Return (x, y) of the center of cell containing provided text 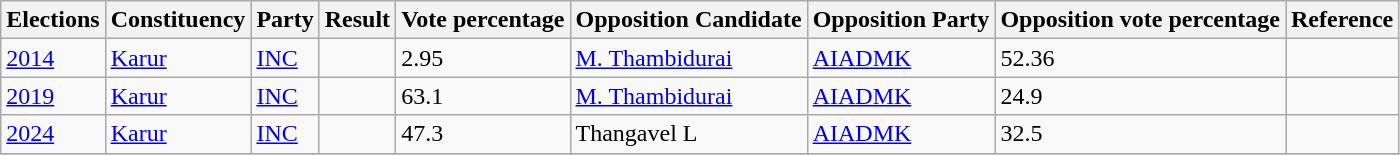
2024 (53, 134)
63.1 (483, 96)
Opposition Candidate (688, 20)
32.5 (1140, 134)
2014 (53, 58)
Thangavel L (688, 134)
Result (357, 20)
47.3 (483, 134)
Reference (1342, 20)
52.36 (1140, 58)
Party (285, 20)
2019 (53, 96)
Vote percentage (483, 20)
Constituency (178, 20)
Elections (53, 20)
Opposition vote percentage (1140, 20)
24.9 (1140, 96)
2.95 (483, 58)
Opposition Party (901, 20)
